Search for the cell housing the specified text and yield its [x, y] center coordinate. 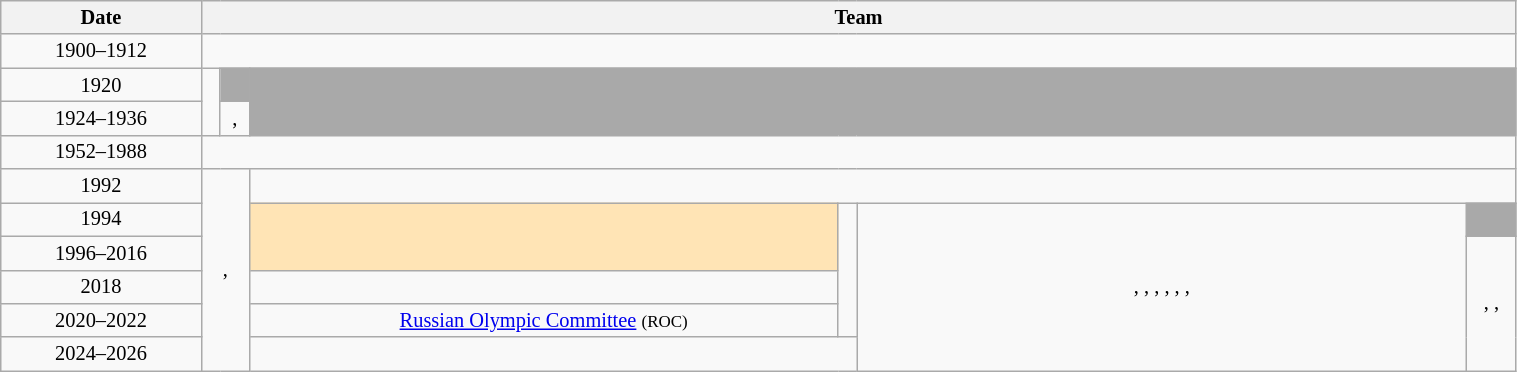
1920 [101, 85]
2020–2022 [101, 320]
1994 [101, 219]
1924–1936 [101, 118]
1992 [101, 186]
Russian Olympic Committee (ROC) [544, 320]
2024–2026 [101, 354]
, , , , , , [1162, 286]
1996–2016 [101, 253]
2018 [101, 287]
, , [1492, 304]
1900–1912 [101, 51]
Team [858, 17]
Date [101, 17]
1952–1988 [101, 152]
